From the cell containing the given text, extract its center point as [X, Y] coordinate. 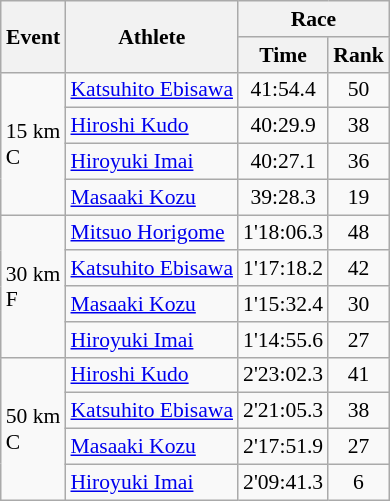
39:28.3 [283, 197]
40:29.9 [283, 126]
30 [358, 304]
1'15:32.4 [283, 304]
6 [358, 482]
Mitsuo Horigome [152, 233]
2'21:05.3 [283, 411]
1'17:18.2 [283, 269]
41 [358, 375]
Rank [358, 55]
1'18:06.3 [283, 233]
30 km F [34, 286]
50 [358, 90]
2'17:51.9 [283, 447]
42 [358, 269]
36 [358, 162]
Race [314, 19]
2'23:02.3 [283, 375]
15 km C [34, 143]
1'14:55.6 [283, 340]
48 [358, 233]
50 km C [34, 428]
Time [283, 55]
2'09:41.3 [283, 482]
41:54.4 [283, 90]
Athlete [152, 36]
Event [34, 36]
19 [358, 197]
40:27.1 [283, 162]
